Provide the (x, y) coordinate of the cell's center where the given text is located.  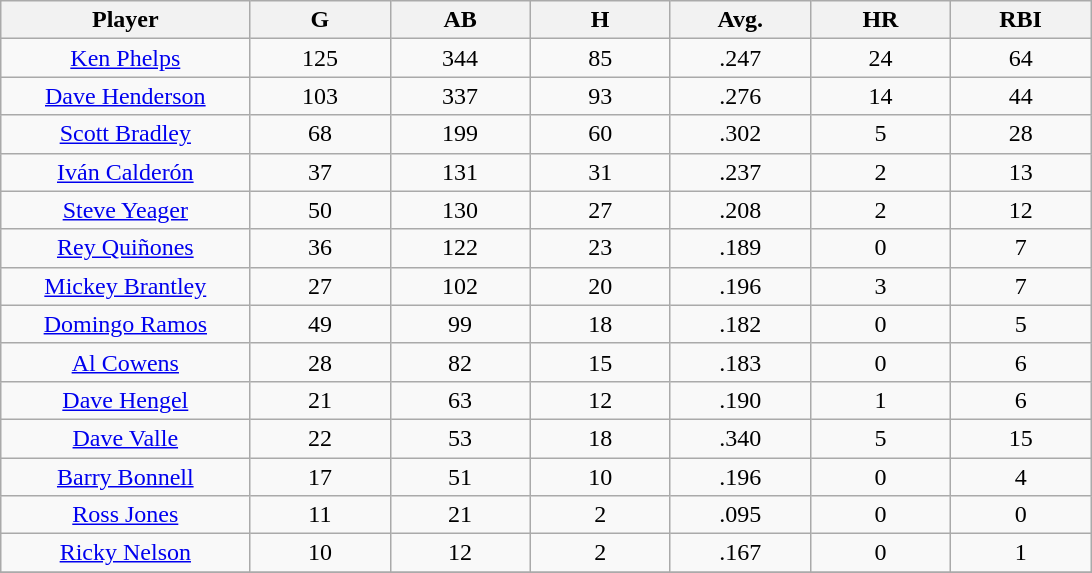
13 (1021, 172)
131 (460, 172)
50 (320, 210)
23 (600, 248)
.208 (740, 210)
Mickey Brantley (126, 286)
199 (460, 134)
22 (320, 438)
103 (320, 96)
37 (320, 172)
4 (1021, 477)
AB (460, 20)
.276 (740, 96)
.237 (740, 172)
Al Cowens (126, 362)
.302 (740, 134)
60 (600, 134)
.095 (740, 515)
.190 (740, 400)
99 (460, 324)
68 (320, 134)
85 (600, 58)
.167 (740, 553)
Iván Calderón (126, 172)
36 (320, 248)
G (320, 20)
17 (320, 477)
82 (460, 362)
Scott Bradley (126, 134)
.340 (740, 438)
Ross Jones (126, 515)
53 (460, 438)
49 (320, 324)
125 (320, 58)
11 (320, 515)
Ken Phelps (126, 58)
337 (460, 96)
64 (1021, 58)
51 (460, 477)
Dave Henderson (126, 96)
130 (460, 210)
102 (460, 286)
31 (600, 172)
.182 (740, 324)
Dave Valle (126, 438)
93 (600, 96)
.183 (740, 362)
HR (880, 20)
Dave Hengel (126, 400)
63 (460, 400)
Player (126, 20)
Ricky Nelson (126, 553)
Avg. (740, 20)
.189 (740, 248)
Rey Quiñones (126, 248)
RBI (1021, 20)
24 (880, 58)
14 (880, 96)
3 (880, 286)
Domingo Ramos (126, 324)
Barry Bonnell (126, 477)
.247 (740, 58)
Steve Yeager (126, 210)
44 (1021, 96)
122 (460, 248)
20 (600, 286)
H (600, 20)
344 (460, 58)
